Return the [x, y] coordinate for the center point of the cell that contains the specified text.  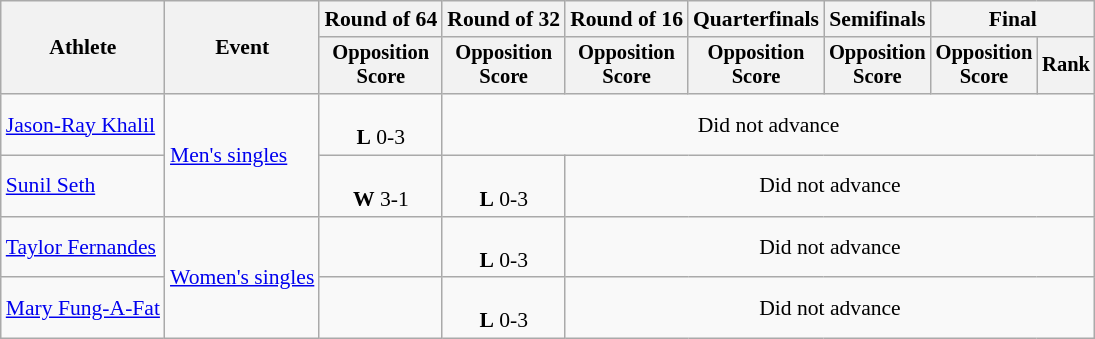
W 3-1 [380, 186]
Jason-Ray Khalil [83, 124]
Rank [1066, 66]
Final [1013, 19]
Quarterfinals [756, 19]
Sunil Seth [83, 186]
Event [242, 48]
Men's singles [242, 155]
Women's singles [242, 278]
Athlete [83, 48]
Round of 32 [504, 19]
Semifinals [878, 19]
Round of 16 [626, 19]
Round of 64 [380, 19]
Mary Fung-A-Fat [83, 308]
Taylor Fernandes [83, 248]
